Return [x, y] of the center of cell containing provided text 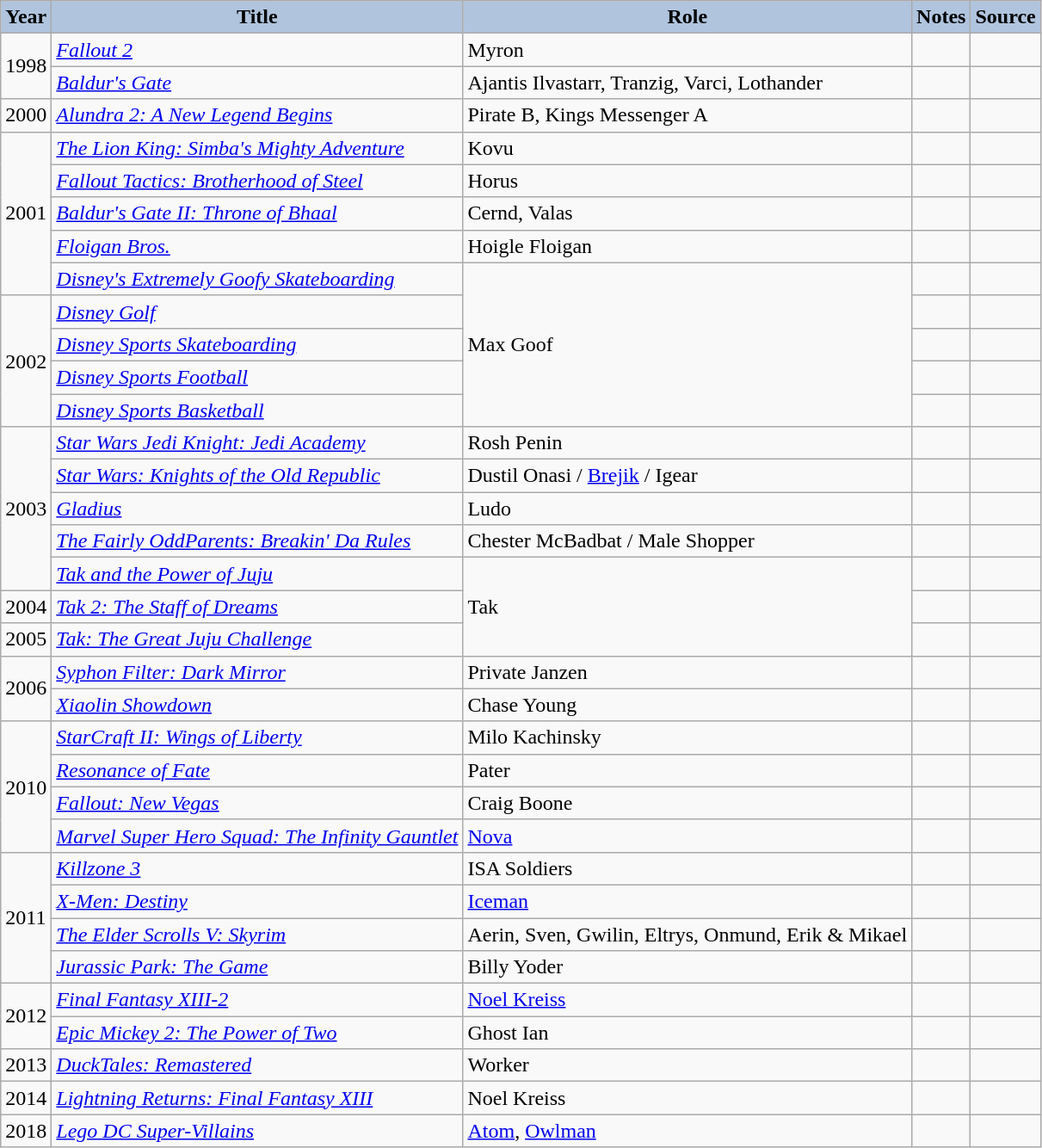
Pirate B, Kings Messenger A [687, 115]
Notes [941, 17]
Fallout: New Vegas [257, 803]
Dustil Onasi / Brejik / Igear [687, 476]
1998 [26, 66]
Tak: The Great Juju Challenge [257, 639]
Year [26, 17]
Disney Sports Football [257, 377]
Marvel Super Hero Squad: The Infinity Gauntlet [257, 836]
2011 [26, 917]
Alundra 2: A New Legend Begins [257, 115]
Star Wars Jedi Knight: Jedi Academy [257, 443]
Kovu [687, 148]
Aerin, Sven, Gwilin, Eltrys, Onmund, Erik & Mikael [687, 934]
Horus [687, 181]
StarCraft II: Wings of Liberty [257, 738]
The Elder Scrolls V: Skyrim [257, 934]
Ghost Ian [687, 1033]
Myron [687, 50]
Iceman [687, 901]
Baldur's Gate II: Throne of Bhaal [257, 213]
The Lion King: Simba's Mighty Adventure [257, 148]
2014 [26, 1098]
Lightning Returns: Final Fantasy XIII [257, 1098]
Worker [687, 1065]
Tak and the Power of Juju [257, 574]
2000 [26, 115]
Fallout 2 [257, 50]
2006 [26, 688]
Source [1005, 17]
Pater [687, 770]
Chester McBadbat / Male Shopper [687, 541]
Nova [687, 836]
Tak 2: The Staff of Dreams [257, 607]
DuckTales: Remastered [257, 1065]
Final Fantasy XIII-2 [257, 1000]
Tak [687, 607]
2013 [26, 1065]
Max Goof [687, 344]
ISA Soldiers [687, 868]
Ajantis Ilvastarr, Tranzig, Varci, Lothander [687, 83]
Chase Young [687, 705]
Killzone 3 [257, 868]
2010 [26, 787]
Role [687, 17]
Milo Kachinsky [687, 738]
Lego DC Super-Villains [257, 1131]
Disney Golf [257, 312]
Syphon Filter: Dark Mirror [257, 672]
Jurassic Park: The Game [257, 967]
Resonance of Fate [257, 770]
Cernd, Valas [687, 213]
Atom, Owlman [687, 1131]
Disney Sports Basketball [257, 410]
Ludo [687, 509]
Hoigle Floigan [687, 246]
X-Men: Destiny [257, 901]
Star Wars: Knights of the Old Republic [257, 476]
Title [257, 17]
Xiaolin Showdown [257, 705]
Gladius [257, 509]
2003 [26, 509]
2004 [26, 607]
Baldur's Gate [257, 83]
Floigan Bros. [257, 246]
Disney Sports Skateboarding [257, 344]
2002 [26, 361]
2018 [26, 1131]
2012 [26, 1016]
Disney's Extremely Goofy Skateboarding [257, 279]
Rosh Penin [687, 443]
Billy Yoder [687, 967]
Private Janzen [687, 672]
2005 [26, 639]
Epic Mickey 2: The Power of Two [257, 1033]
Fallout Tactics: Brotherhood of Steel [257, 181]
The Fairly OddParents: Breakin' Da Rules [257, 541]
Craig Boone [687, 803]
2001 [26, 213]
